Find where the given text appears and provide that cell's center as (x, y) coordinate. 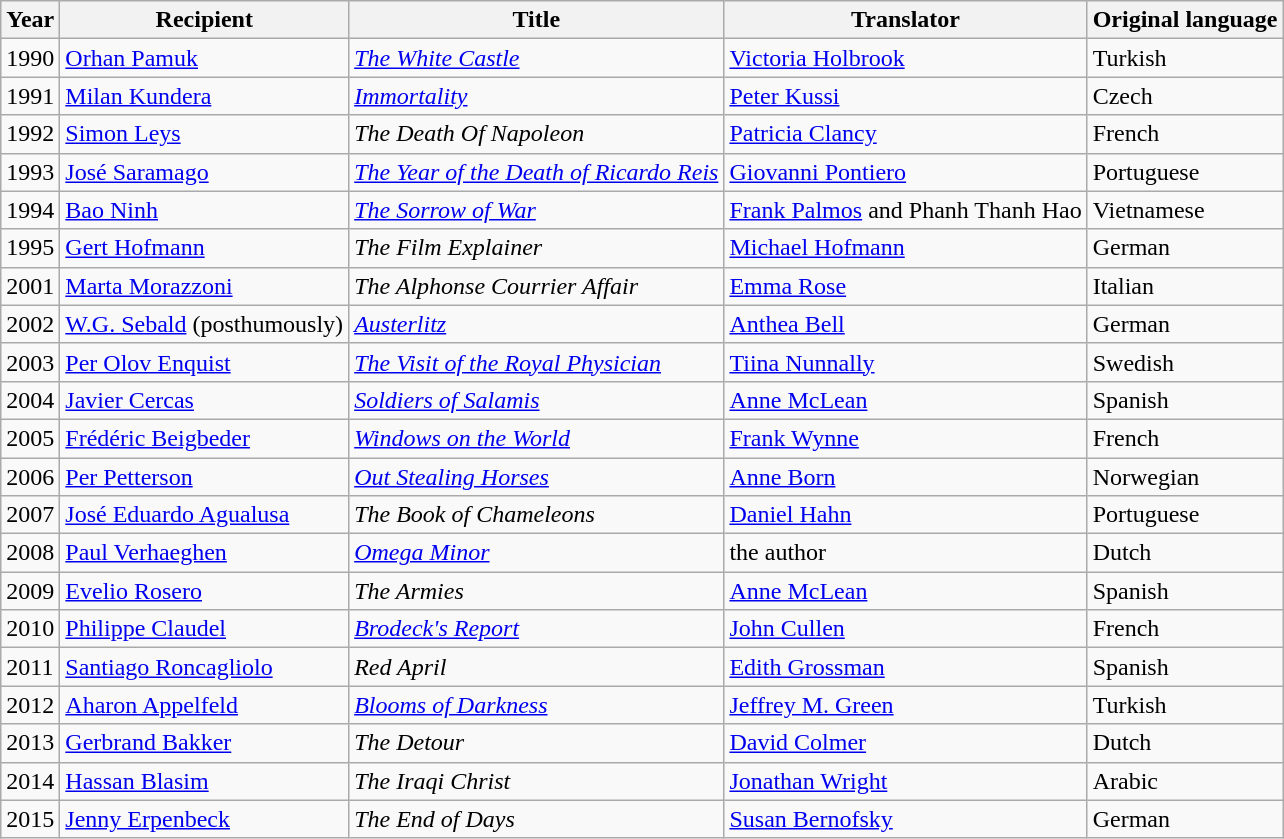
Giovanni Pontiero (906, 172)
1992 (30, 134)
1990 (30, 58)
2011 (30, 667)
1995 (30, 248)
Vietnamese (1185, 210)
David Colmer (906, 743)
2013 (30, 743)
Blooms of Darkness (536, 705)
The Book of Chameleons (536, 515)
2009 (30, 591)
The White Castle (536, 58)
1993 (30, 172)
Title (536, 20)
Philippe Claudel (204, 629)
Original language (1185, 20)
2015 (30, 819)
Per Petterson (204, 477)
the author (906, 553)
Bao Ninh (204, 210)
José Eduardo Agualusa (204, 515)
Translator (906, 20)
Czech (1185, 96)
Norwegian (1185, 477)
Frank Wynne (906, 438)
Michael Hofmann (906, 248)
Soldiers of Salamis (536, 400)
2006 (30, 477)
2012 (30, 705)
Milan Kundera (204, 96)
Peter Kussi (906, 96)
Patricia Clancy (906, 134)
Paul Verhaeghen (204, 553)
Frédéric Beigbeder (204, 438)
2002 (30, 324)
Windows on the World (536, 438)
2005 (30, 438)
Brodeck's Report (536, 629)
The Alphonse Courrier Affair (536, 286)
Year (30, 20)
Red April (536, 667)
Arabic (1185, 781)
Edith Grossman (906, 667)
Anne Born (906, 477)
Frank Palmos and Phanh Thanh Hao (906, 210)
Recipient (204, 20)
The Armies (536, 591)
Tiina Nunnally (906, 362)
Emma Rose (906, 286)
Evelio Rosero (204, 591)
The Film Explainer (536, 248)
Per Olov Enquist (204, 362)
Jonathan Wright (906, 781)
2014 (30, 781)
John Cullen (906, 629)
The Death Of Napoleon (536, 134)
Out Stealing Horses (536, 477)
Susan Bernofsky (906, 819)
2003 (30, 362)
The Sorrow of War (536, 210)
2007 (30, 515)
Javier Cercas (204, 400)
Austerlitz (536, 324)
Italian (1185, 286)
1994 (30, 210)
The Detour (536, 743)
Jeffrey M. Green (906, 705)
Immortality (536, 96)
Santiago Roncagliolo (204, 667)
The Year of the Death of Ricardo Reis (536, 172)
2001 (30, 286)
Marta Morazzoni (204, 286)
Jenny Erpenbeck (204, 819)
The Visit of the Royal Physician (536, 362)
Orhan Pamuk (204, 58)
Gert Hofmann (204, 248)
José Saramago (204, 172)
Simon Leys (204, 134)
Daniel Hahn (906, 515)
1991 (30, 96)
2008 (30, 553)
Victoria Holbrook (906, 58)
Anthea Bell (906, 324)
2004 (30, 400)
W.G. Sebald (posthumously) (204, 324)
Aharon Appelfeld (204, 705)
The Iraqi Christ (536, 781)
Hassan Blasim (204, 781)
2010 (30, 629)
Swedish (1185, 362)
The End of Days (536, 819)
Gerbrand Bakker (204, 743)
Omega Minor (536, 553)
